Search for the cell housing the specified text and yield its (x, y) center coordinate. 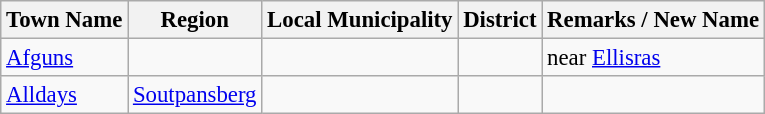
Alldays (64, 95)
Afguns (64, 58)
District (500, 20)
Soutpansberg (195, 95)
Town Name (64, 20)
near Ellisras (654, 58)
Region (195, 20)
Remarks / New Name (654, 20)
Local Municipality (360, 20)
